Find where the given text appears and provide that cell's center as [X, Y] coordinate. 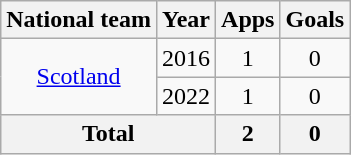
Goals [315, 20]
Scotland [79, 77]
Total [108, 134]
2022 [186, 96]
2 [248, 134]
Year [186, 20]
National team [79, 20]
2016 [186, 58]
Apps [248, 20]
